Capture the cell that displays the provided text and extract its (x, y) central coordinate. 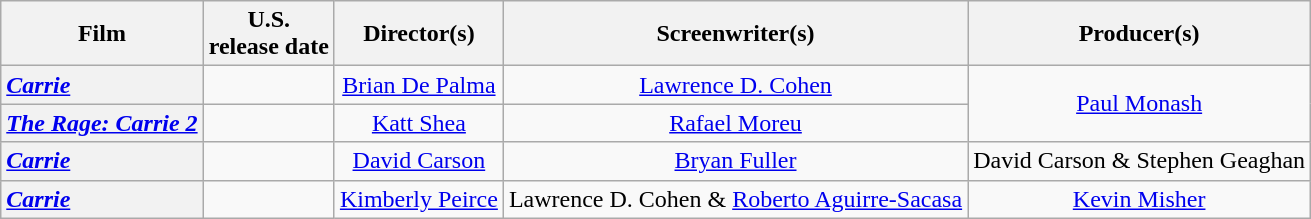
Rafael Moreu (735, 123)
Kimberly Peirce (418, 199)
Kevin Misher (1140, 199)
Film (102, 34)
David Carson & Stephen Geaghan (1140, 161)
Screenwriter(s) (735, 34)
U.S. release date (268, 34)
Brian De Palma (418, 85)
Katt Shea (418, 123)
Bryan Fuller (735, 161)
The Rage: Carrie 2 (102, 123)
Lawrence D. Cohen (735, 85)
Producer(s) (1140, 34)
Director(s) (418, 34)
David Carson (418, 161)
Lawrence D. Cohen & Roberto Aguirre-Sacasa (735, 199)
Paul Monash (1140, 104)
